Return the (X, Y) coordinate for the center point of the cell that contains the specified text.  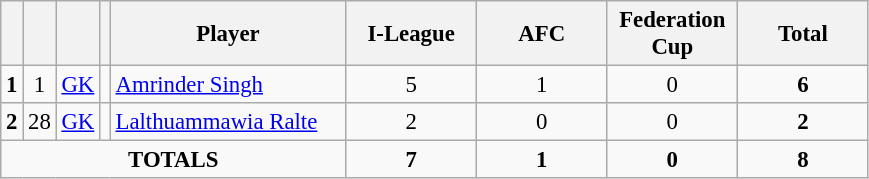
I-League (412, 34)
Federation Cup (672, 34)
AFC (542, 34)
Player (228, 34)
Lalthuammawia Ralte (228, 122)
7 (412, 160)
TOTALS (174, 160)
5 (412, 85)
6 (804, 85)
8 (804, 160)
28 (40, 122)
Amrinder Singh (228, 85)
Total (804, 34)
